Find where the given text appears and provide that cell's center as [X, Y] coordinate. 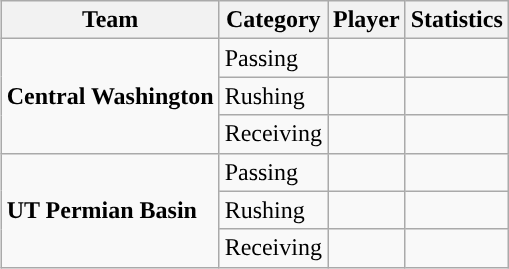
Team [110, 20]
Category [273, 20]
Central Washington [110, 96]
UT Permian Basin [110, 210]
Player [367, 20]
Statistics [456, 20]
